Capture the cell that displays the provided text and extract its (x, y) central coordinate. 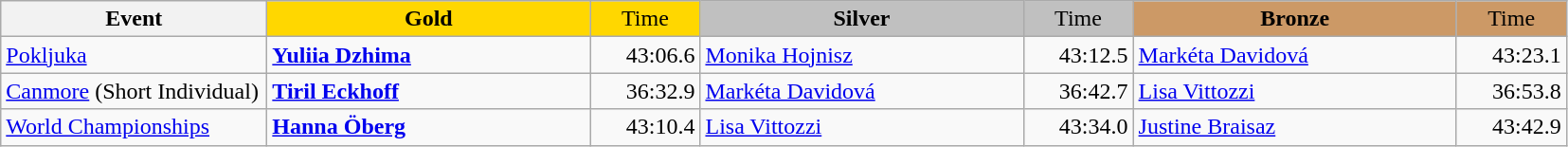
43:06.6 (645, 55)
Bronze (1294, 19)
43:10.4 (645, 127)
World Championships (135, 127)
Event (135, 19)
Canmore (Short Individual) (135, 91)
43:42.9 (1511, 127)
43:34.0 (1078, 127)
43:23.1 (1511, 55)
Hanna Öberg (428, 127)
Silver (862, 19)
36:53.8 (1511, 91)
Monika Hojnisz (862, 55)
Pokljuka (135, 55)
Justine Braisaz (1294, 127)
36:42.7 (1078, 91)
Tiril Eckhoff (428, 91)
Yuliia Dzhima (428, 55)
Gold (428, 19)
36:32.9 (645, 91)
43:12.5 (1078, 55)
